Locate the cell with the specified text and output its [x, y] center coordinate. 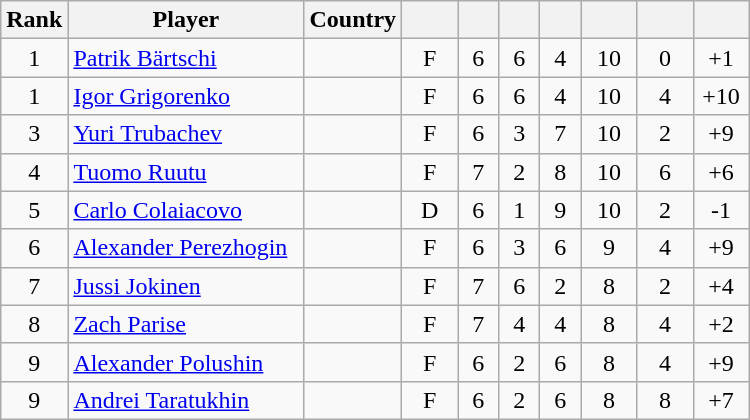
Patrik Bärtschi [186, 58]
+10 [721, 96]
Country [353, 20]
+7 [721, 400]
+2 [721, 324]
Tuomo Ruutu [186, 172]
0 [665, 58]
+6 [721, 172]
5 [34, 210]
Zach Parise [186, 324]
Player [186, 20]
Alexander Perezhogin [186, 248]
D [430, 210]
Rank [34, 20]
-1 [721, 210]
Alexander Polushin [186, 362]
+4 [721, 286]
+1 [721, 58]
Andrei Taratukhin [186, 400]
Carlo Colaiacovo [186, 210]
Yuri Trubachev [186, 134]
Jussi Jokinen [186, 286]
Igor Grigorenko [186, 96]
